From the cell containing the given text, extract its center point as (X, Y) coordinate. 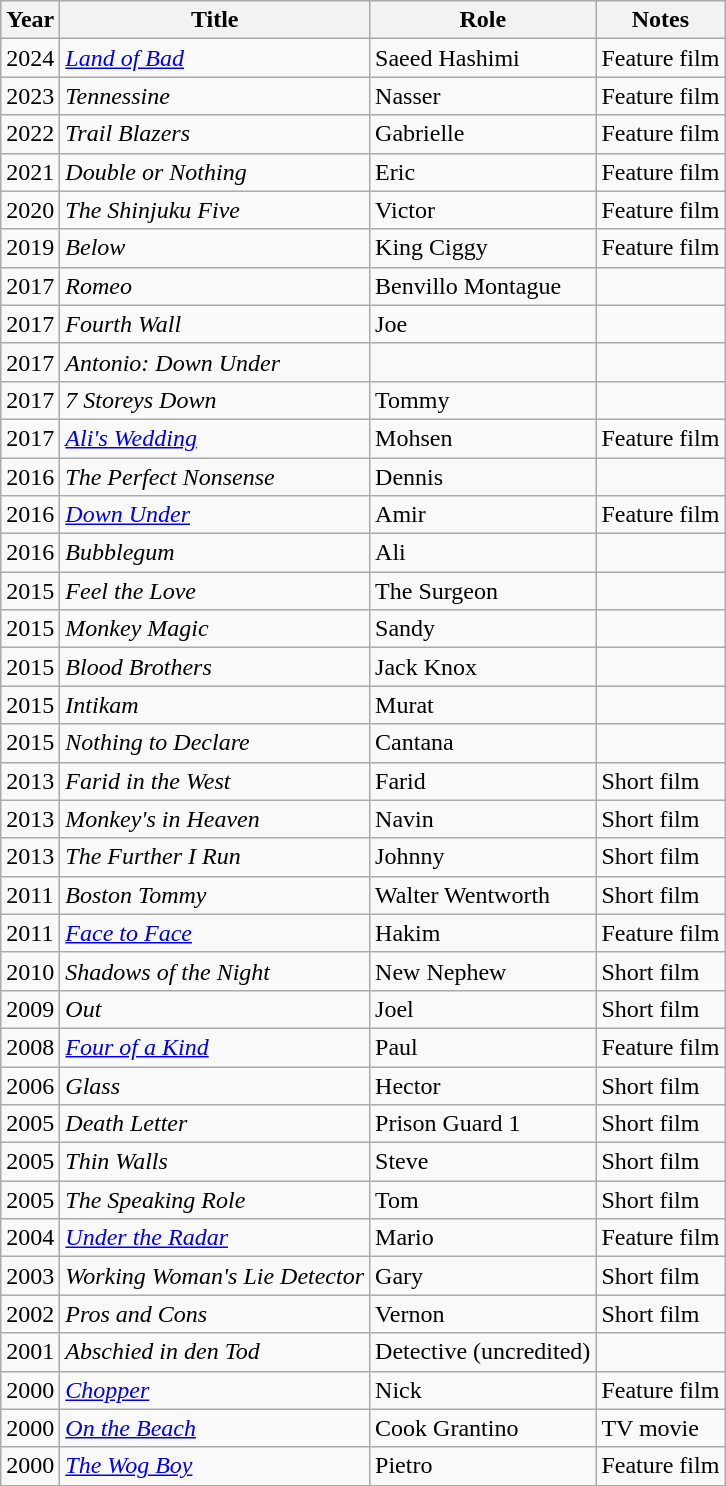
2024 (30, 58)
Tommy (483, 400)
Farid in the West (215, 781)
Double or Nothing (215, 172)
Mario (483, 1238)
The Further I Run (215, 857)
Tom (483, 1200)
Role (483, 20)
Gabrielle (483, 134)
Nasser (483, 96)
New Nephew (483, 971)
Benvillo Montague (483, 286)
Amir (483, 515)
Notes (660, 20)
King Ciggy (483, 248)
Nick (483, 1390)
The Speaking Role (215, 1200)
The Perfect Nonsense (215, 477)
7 Storeys Down (215, 400)
The Surgeon (483, 591)
2019 (30, 248)
Pros and Cons (215, 1314)
Hector (483, 1085)
2009 (30, 1009)
2001 (30, 1352)
Chopper (215, 1390)
Under the Radar (215, 1238)
Victor (483, 210)
Vernon (483, 1314)
2004 (30, 1238)
Ali (483, 553)
Steve (483, 1162)
Romeo (215, 286)
Down Under (215, 515)
Shadows of the Night (215, 971)
Abschied in den Tod (215, 1352)
2022 (30, 134)
Working Woman's Lie Detector (215, 1276)
Monkey's in Heaven (215, 819)
2002 (30, 1314)
Murat (483, 705)
Pietro (483, 1466)
Cantana (483, 743)
Antonio: Down Under (215, 362)
2008 (30, 1047)
2010 (30, 971)
Trail Blazers (215, 134)
Below (215, 248)
Out (215, 1009)
Walter Wentworth (483, 895)
Ali's Wedding (215, 438)
Tennessine (215, 96)
Jack Knox (483, 667)
2021 (30, 172)
2006 (30, 1085)
Navin (483, 819)
Eric (483, 172)
2020 (30, 210)
Saeed Hashimi (483, 58)
Dennis (483, 477)
Feel the Love (215, 591)
Farid (483, 781)
Fourth Wall (215, 324)
Prison Guard 1 (483, 1124)
Mohsen (483, 438)
Gary (483, 1276)
Bubblegum (215, 553)
Cook Grantino (483, 1428)
Glass (215, 1085)
Title (215, 20)
2003 (30, 1276)
On the Beach (215, 1428)
Monkey Magic (215, 629)
Land of Bad (215, 58)
Intikam (215, 705)
Johnny (483, 857)
Boston Tommy (215, 895)
The Wog Boy (215, 1466)
Death Letter (215, 1124)
Four of a Kind (215, 1047)
The Shinjuku Five (215, 210)
Nothing to Declare (215, 743)
2023 (30, 96)
Joel (483, 1009)
Sandy (483, 629)
TV movie (660, 1428)
Face to Face (215, 933)
Hakim (483, 933)
Year (30, 20)
Detective (uncredited) (483, 1352)
Thin Walls (215, 1162)
Blood Brothers (215, 667)
Paul (483, 1047)
Joe (483, 324)
